Identify which cell holds the provided text, then report its [X, Y] central coordinate. 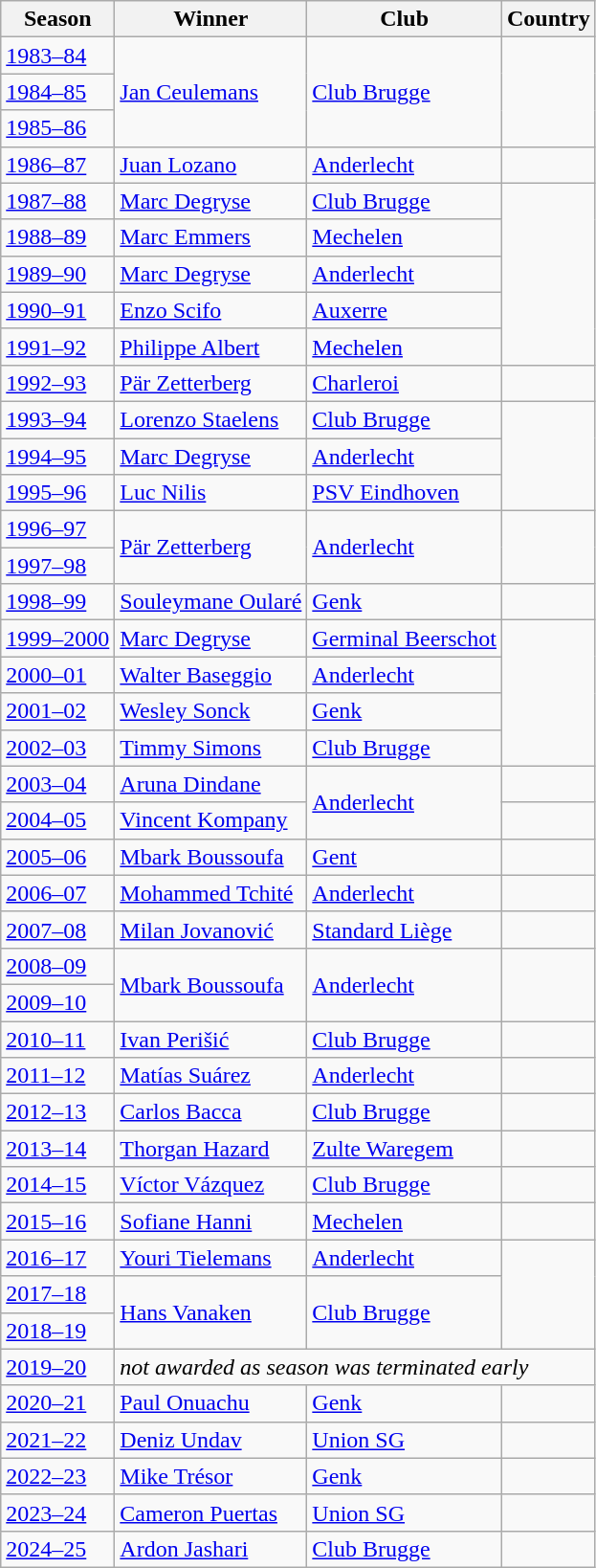
Zulte Waregem [405, 1149]
Hans Vanaken [210, 1312]
1995–96 [57, 493]
1987–88 [57, 201]
Wesley Sonck [210, 711]
1983–84 [57, 56]
Vincent Kompany [210, 820]
2014–15 [57, 1185]
Mohammed Tchité [210, 893]
2016–17 [57, 1258]
2009–10 [57, 1002]
2008–09 [57, 966]
Lorenzo Staelens [210, 419]
1998–99 [57, 602]
1996–97 [57, 529]
Winner [210, 19]
Marc Emmers [210, 237]
1986–87 [57, 165]
2011–12 [57, 1076]
Thorgan Hazard [210, 1149]
Germinal Beerschot [405, 638]
2012–13 [57, 1112]
2015–16 [57, 1221]
1994–95 [57, 457]
2006–07 [57, 893]
PSV Eindhoven [405, 493]
Luc Nilis [210, 493]
1984–85 [57, 92]
Paul Onuachu [210, 1403]
Sofiane Hanni [210, 1221]
Philippe Albert [210, 347]
Aruna Dindane [210, 784]
2022–23 [57, 1476]
Walter Baseggio [210, 675]
1993–94 [57, 419]
Club [405, 19]
not awarded as season was terminated early [355, 1367]
1991–92 [57, 347]
1999–2000 [57, 638]
2001–02 [57, 711]
2005–06 [57, 857]
1989–90 [57, 274]
Jan Ceulemans [210, 92]
1988–89 [57, 237]
Mike Trésor [210, 1476]
Standard Liège [405, 930]
1997–98 [57, 566]
Country [548, 19]
2017–18 [57, 1294]
Matías Suárez [210, 1076]
Carlos Bacca [210, 1112]
Auxerre [405, 310]
2000–01 [57, 675]
Juan Lozano [210, 165]
2007–08 [57, 930]
1985–86 [57, 128]
Season [57, 19]
Milan Jovanović [210, 930]
2002–03 [57, 748]
Gent [405, 857]
Enzo Scifo [210, 310]
1992–93 [57, 383]
Souleymane Oularé [210, 602]
Ivan Perišić [210, 1039]
2021–22 [57, 1440]
Víctor Vázquez [210, 1185]
2013–14 [57, 1149]
2023–24 [57, 1512]
1990–91 [57, 310]
Youri Tielemans [210, 1258]
Charleroi [405, 383]
2020–21 [57, 1403]
2018–19 [57, 1331]
2003–04 [57, 784]
Timmy Simons [210, 748]
Deniz Undav [210, 1440]
2024–25 [57, 1549]
Ardon Jashari [210, 1549]
2004–05 [57, 820]
Cameron Puertas [210, 1512]
2019–20 [57, 1367]
2010–11 [57, 1039]
